Extract the [x, y] coordinate from the center of the cell holding the provided text.  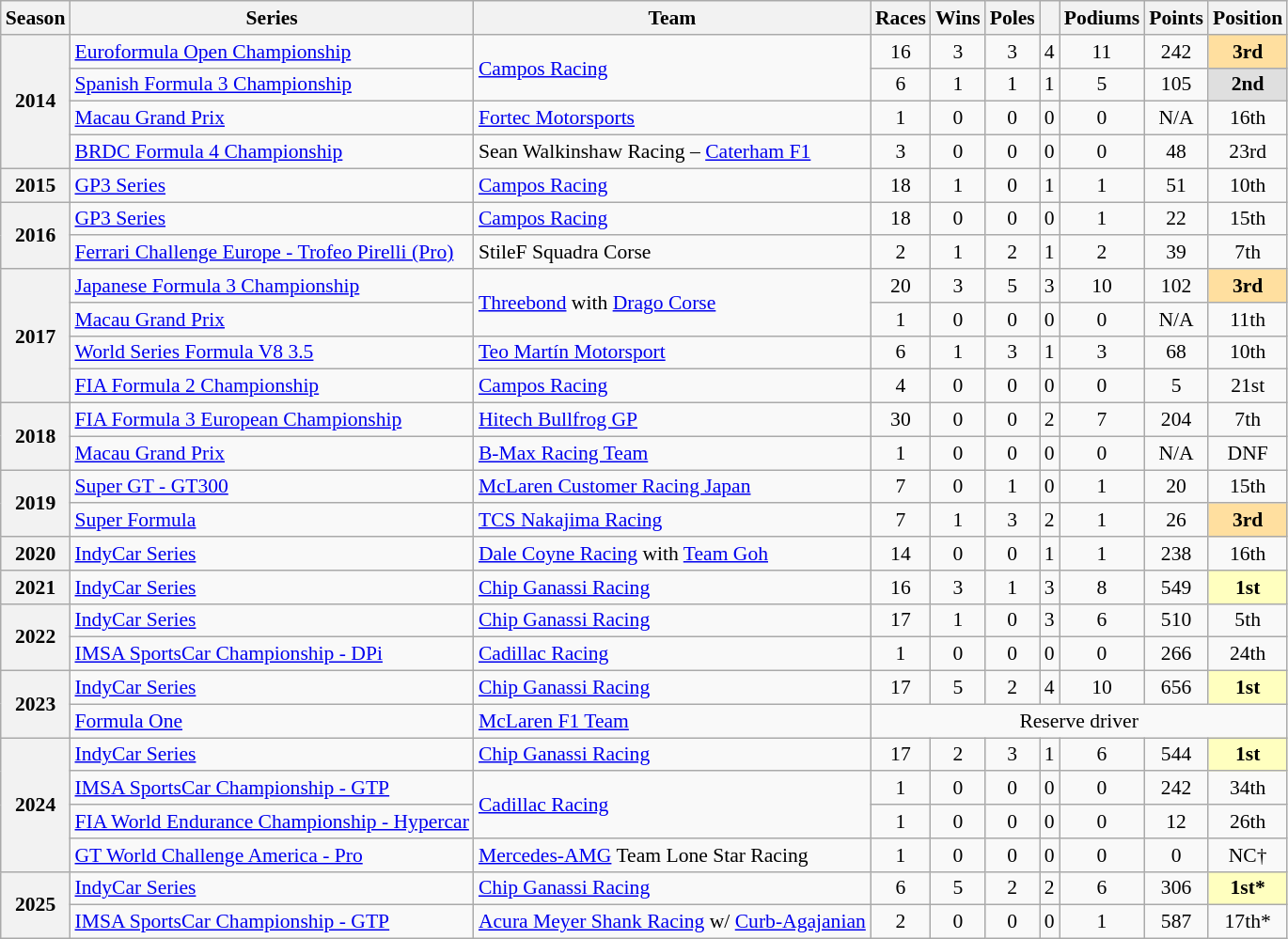
30 [901, 420]
2nd [1248, 85]
2024 [36, 805]
McLaren Customer Racing Japan [672, 487]
11th [1248, 320]
2017 [36, 336]
TCS Nakajima Racing [672, 521]
14 [901, 554]
17th* [1248, 922]
GT World Challenge America - Pro [271, 855]
23rd [1248, 152]
544 [1176, 755]
2020 [36, 554]
Fortec Motorsports [672, 118]
Position [1248, 18]
2016 [36, 235]
2021 [36, 587]
2014 [36, 102]
IMSA SportsCar Championship - DPi [271, 654]
Threebond with Drago Corse [672, 303]
22 [1176, 219]
NC† [1248, 855]
Reserve driver [1079, 721]
Acura Meyer Shank Racing w/ Curb-Agajanian [672, 922]
34th [1248, 789]
2025 [36, 904]
2015 [36, 185]
Mercedes-AMG Team Lone Star Racing [672, 855]
BRDC Formula 4 Championship [271, 152]
FIA Formula 3 European Championship [271, 420]
266 [1176, 654]
FIA World Endurance Championship - Hypercar [271, 822]
39 [1176, 253]
26 [1176, 521]
48 [1176, 152]
2022 [36, 637]
24th [1248, 654]
Spanish Formula 3 Championship [271, 85]
102 [1176, 286]
Formula One [271, 721]
549 [1176, 587]
1st* [1248, 888]
587 [1176, 922]
238 [1176, 554]
StileF Squadra Corse [672, 253]
Super Formula [271, 521]
51 [1176, 185]
26th [1248, 822]
204 [1176, 420]
2018 [36, 436]
World Series Formula V8 3.5 [271, 352]
8 [1102, 587]
Poles [1013, 18]
Ferrari Challenge Europe - Trofeo Pirelli (Pro) [271, 253]
2019 [36, 504]
21st [1248, 386]
656 [1176, 688]
12 [1176, 822]
McLaren F1 Team [672, 721]
11 [1102, 52]
Super GT - GT300 [271, 487]
510 [1176, 620]
Season [36, 18]
Races [901, 18]
Japanese Formula 3 Championship [271, 286]
Points [1176, 18]
2023 [36, 705]
Hitech Bullfrog GP [672, 420]
105 [1176, 85]
Euroformula Open Championship [271, 52]
DNF [1248, 453]
FIA Formula 2 Championship [271, 386]
5th [1248, 620]
Wins [958, 18]
Dale Coyne Racing with Team Goh [672, 554]
68 [1176, 352]
Team [672, 18]
Sean Walkinshaw Racing – Caterham F1 [672, 152]
Teo Martín Motorsport [672, 352]
Series [271, 18]
Podiums [1102, 18]
B-Max Racing Team [672, 453]
306 [1176, 888]
